Search for the cell housing the specified text and yield its (X, Y) center coordinate. 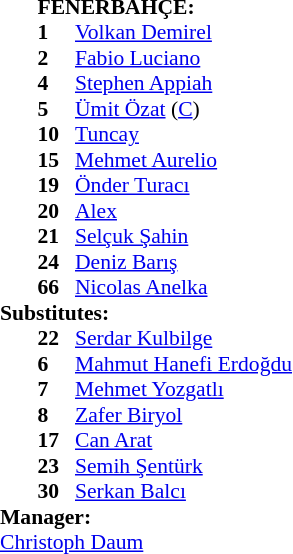
Nicolas Anelka (184, 287)
Serkan Balcı (184, 491)
Mehmet Yozgatlı (184, 389)
23 (57, 466)
Mehmet Aurelio (184, 160)
2 (57, 58)
Zafer Biryol (184, 415)
10 (57, 135)
30 (57, 491)
20 (57, 211)
Semih Şentürk (184, 466)
1 (57, 33)
15 (57, 160)
5 (57, 109)
7 (57, 389)
21 (57, 237)
24 (57, 262)
Stephen Appiah (184, 83)
Serdar Kulbilge (184, 339)
6 (57, 364)
19 (57, 185)
66 (57, 287)
Volkan Demirel (184, 33)
Fabio Luciano (184, 58)
Alex (184, 211)
4 (57, 83)
Can Arat (184, 441)
Manager: (146, 517)
Substitutes: (146, 313)
8 (57, 415)
Selçuk Şahin (184, 237)
Tuncay (184, 135)
22 (57, 339)
Deniz Barış (184, 262)
Önder Turacı (184, 185)
Mahmut Hanefi Erdoğdu (184, 364)
17 (57, 441)
Ümit Özat (C) (184, 109)
